Identify which cell holds the provided text, then report its [x, y] central coordinate. 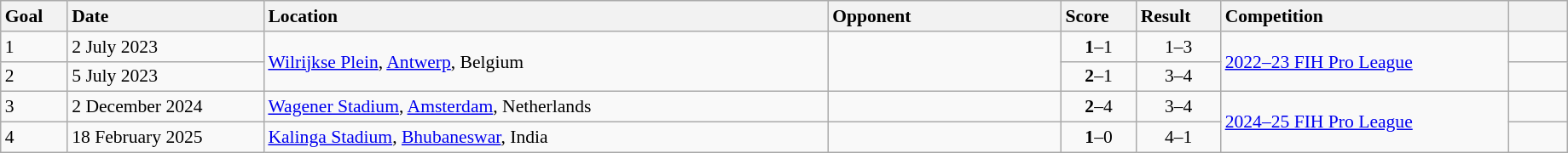
Date [165, 16]
4–1 [1178, 138]
Result [1178, 16]
2–4 [1098, 107]
18 February 2025 [165, 138]
Goal [34, 16]
2 December 2024 [165, 107]
2 [34, 76]
Location [546, 16]
Score [1098, 16]
4 [34, 138]
1 [34, 47]
2022–23 FIH Pro League [1365, 61]
Kalinga Stadium, Bhubaneswar, India [546, 138]
5 July 2023 [165, 76]
1–1 [1098, 47]
Opponent [945, 16]
2 July 2023 [165, 47]
1–3 [1178, 47]
2–1 [1098, 76]
Competition [1365, 16]
Wilrijkse Plein, Antwerp, Belgium [546, 61]
1–0 [1098, 138]
2024–25 FIH Pro League [1365, 122]
3 [34, 107]
Wagener Stadium, Amsterdam, Netherlands [546, 107]
